Find where the given text appears and provide that cell's center as (X, Y) coordinate. 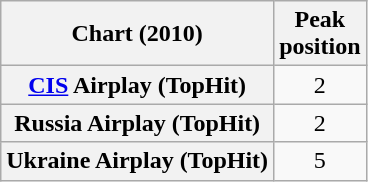
Chart (2010) (138, 34)
Ukraine Airplay (TopHit) (138, 161)
Russia Airplay (TopHit) (138, 123)
CIS Airplay (TopHit) (138, 85)
5 (320, 161)
Peakposition (320, 34)
